Return [X, Y] of the center of cell containing provided text 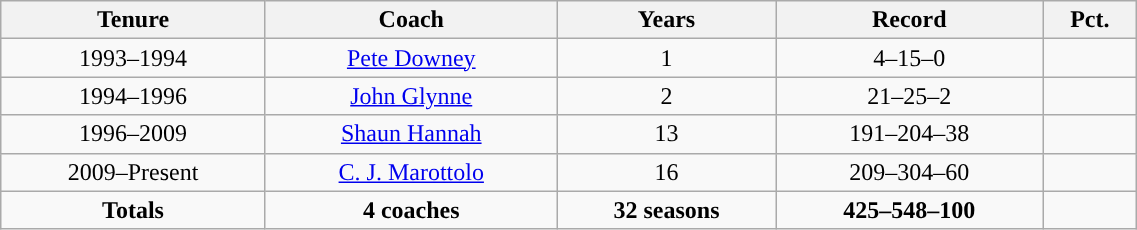
425–548–100 [910, 210]
4–15–0 [910, 58]
1 [666, 58]
Tenure [134, 20]
21–25–2 [910, 96]
Shaun Hannah [411, 134]
Totals [134, 210]
209–304–60 [910, 172]
1996–2009 [134, 134]
2009–Present [134, 172]
32 seasons [666, 210]
13 [666, 134]
Record [910, 20]
4 coaches [411, 210]
John Glynne [411, 96]
Coach [411, 20]
2 [666, 96]
Years [666, 20]
C. J. Marottolo [411, 172]
16 [666, 172]
191–204–38 [910, 134]
Pct. [1090, 20]
1993–1994 [134, 58]
Pete Downey [411, 58]
1994–1996 [134, 96]
